Locate the cell with the specified text and output its (x, y) center coordinate. 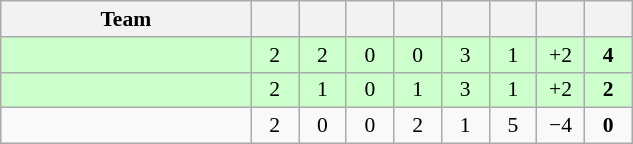
5 (513, 126)
Team (126, 19)
4 (608, 55)
−4 (561, 126)
